Extract the [x, y] coordinate from the center of the cell holding the provided text.  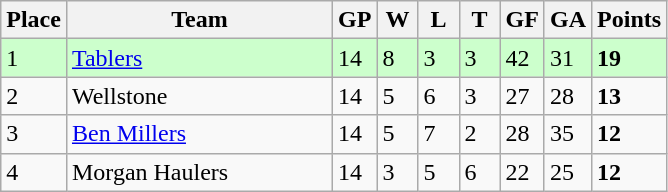
13 [630, 96]
27 [522, 96]
Ben Millers [199, 134]
31 [568, 58]
GA [568, 20]
35 [568, 134]
42 [522, 58]
Place [34, 20]
GF [522, 20]
Points [630, 20]
L [438, 20]
7 [438, 134]
Morgan Haulers [199, 172]
19 [630, 58]
22 [522, 172]
GP [355, 20]
W [398, 20]
1 [34, 58]
25 [568, 172]
Team [199, 20]
Tablers [199, 58]
4 [34, 172]
Wellstone [199, 96]
8 [398, 58]
T [480, 20]
